Output the [X, Y] coordinate of the center of the cell containing the given text.  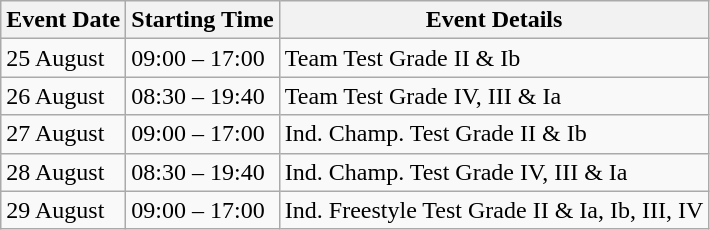
Team Test Grade IV, III & Ia [494, 96]
26 August [64, 96]
28 August [64, 172]
Event Details [494, 20]
29 August [64, 210]
Ind. Champ. Test Grade II & Ib [494, 134]
Starting Time [203, 20]
Event Date [64, 20]
27 August [64, 134]
Ind. Champ. Test Grade IV, III & Ia [494, 172]
Ind. Freestyle Test Grade II & Ia, Ib, III, IV [494, 210]
25 August [64, 58]
Team Test Grade II & Ib [494, 58]
